Find where the given text appears and provide that cell's center as [X, Y] coordinate. 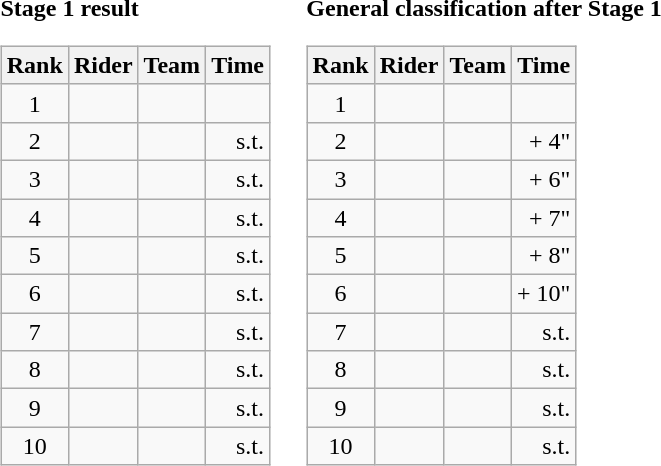
+ 10" [543, 294]
+ 6" [543, 179]
+ 4" [543, 141]
+ 7" [543, 217]
+ 8" [543, 256]
